From the cell containing the given text, extract its center point as [X, Y] coordinate. 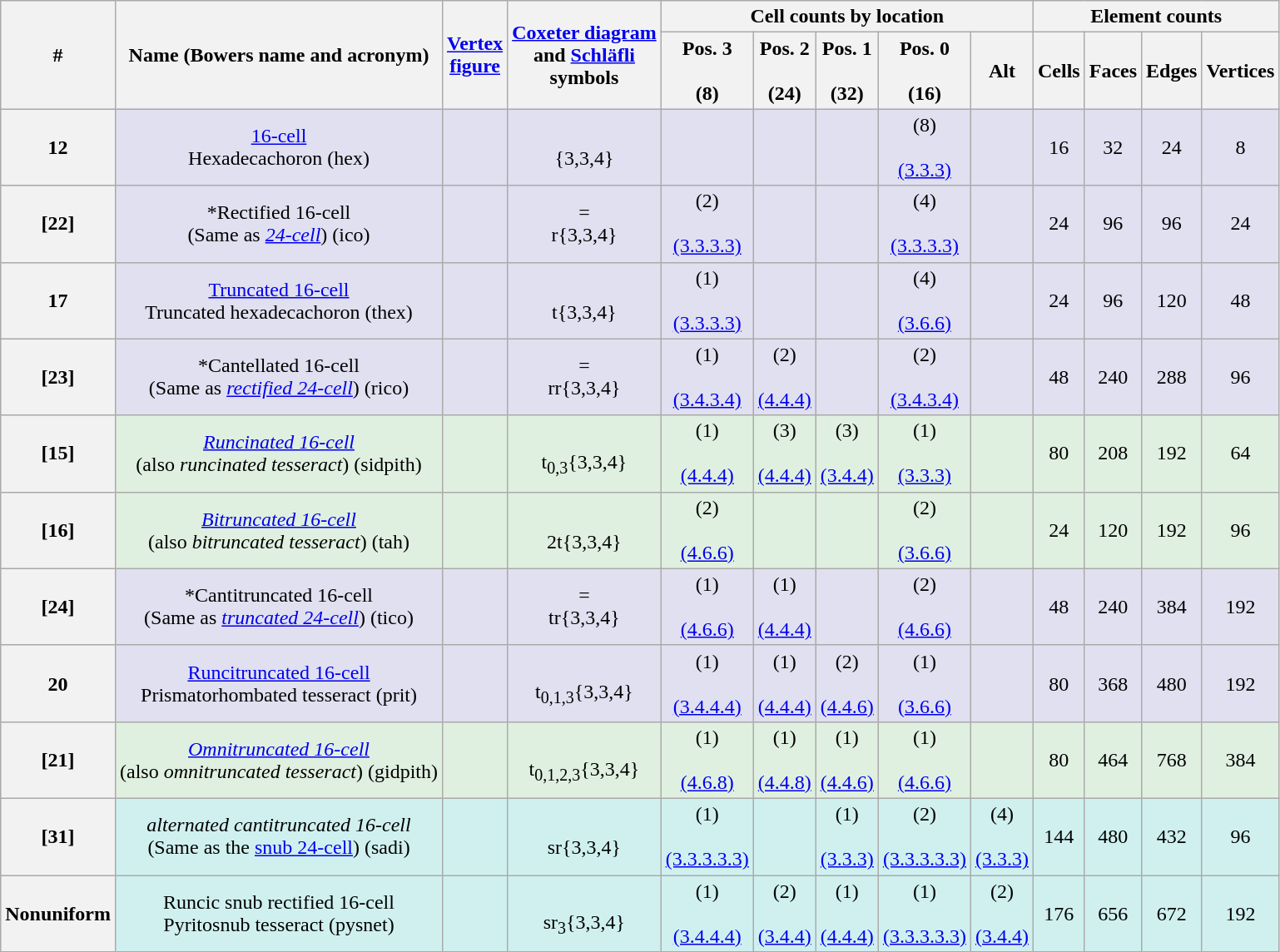
Alt [1002, 71]
64 [1240, 454]
t0,1,3{3,3,4} [584, 683]
Vertices [1240, 71]
= rr{3,3,4} [584, 377]
(2)(3.3.3.3) [707, 224]
[22] [58, 224]
(2)(3.6.6) [924, 530]
17 [58, 300]
t0,1,2,3{3,3,4} [584, 760]
# [58, 55]
*Cantellated 16-cell(Same as rectified 24-cell) (rico) [278, 377]
[16] [58, 530]
12 [58, 147]
Bitruncated 16-cell(also bitruncated tesseract) (tah) [278, 530]
= tr{3,3,4} [584, 607]
(2)(4.4.4) [784, 377]
sr{3,3,4} [584, 836]
Runcic snub rectified 16-cellPyritosnub tesseract (pysnet) [278, 914]
(1)(4.4.8) [784, 760]
(4)(3.3.3.3) [924, 224]
[21] [58, 760]
Cells [1059, 71]
= r{3,3,4} [584, 224]
208 [1113, 454]
t{3,3,4} [584, 300]
(1)(3.4.3.4) [707, 377]
144 [1059, 836]
sr3{3,3,4} [584, 914]
432 [1172, 836]
Pos. 1(32) [847, 71]
[24] [58, 607]
*Rectified 16-cell(Same as 24-cell) (ico) [278, 224]
Pos. 2(24) [784, 71]
Omnitruncated 16-cell(also omnitruncated tesseract) (gidpith) [278, 760]
(3)(3.4.4) [847, 454]
656 [1113, 914]
Cell counts by location [847, 17]
16 [1059, 147]
(2)(4.4.6) [847, 683]
Name (Bowers name and acronym) [278, 55]
8 [1240, 147]
Edges [1172, 71]
176 [1059, 914]
368 [1113, 683]
(2)(3.3.3.3.3) [924, 836]
*Cantitruncated 16-cell(Same as truncated 24-cell) (tico) [278, 607]
Faces [1113, 71]
[31] [58, 836]
[23] [58, 377]
[15] [58, 454]
{3,3,4} [584, 147]
20 [58, 683]
464 [1113, 760]
(1)(4.6.8) [707, 760]
Nonuniform [58, 914]
alternated cantitruncated 16-cell(Same as the snub 24-cell) (sadi) [278, 836]
Runcitruncated 16-cellPrismatorhombated tesseract (prit) [278, 683]
Pos. 3(8) [707, 71]
Pos. 0(16) [924, 71]
(8)(3.3.3) [924, 147]
32 [1113, 147]
(4)(3.6.6) [924, 300]
16-cellHexadecachoron (hex) [278, 147]
(1)(4.4.6) [847, 760]
(2)(3.4.3.4) [924, 377]
Truncated 16-cellTruncated hexadecachoron (thex) [278, 300]
(4)(3.3.3) [1002, 836]
Runcinated 16-cell(also runcinated tesseract) (sidpith) [278, 454]
(1)(3.3.3.3) [707, 300]
(1)(3.6.6) [924, 683]
(3)(4.4.4) [784, 454]
288 [1172, 377]
672 [1172, 914]
2t{3,3,4} [584, 530]
t0,3{3,3,4} [584, 454]
Coxeter diagramand Schläflisymbols [584, 55]
768 [1172, 760]
Vertexfigure [475, 55]
Element counts [1155, 17]
